Extract the [X, Y] coordinate from the center of the cell holding the provided text.  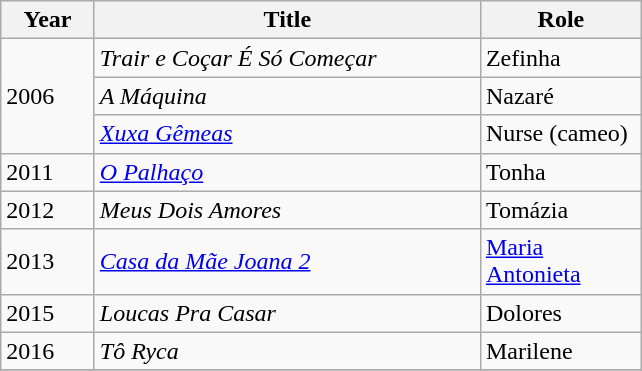
O Palhaço [287, 172]
Year [48, 20]
2006 [48, 96]
Meus Dois Amores [287, 210]
A Máquina [287, 96]
Trair e Coçar É Só Começar [287, 58]
Loucas Pra Casar [287, 313]
Nurse (cameo) [560, 134]
Xuxa Gêmeas [287, 134]
Nazaré [560, 96]
Maria Antonieta [560, 262]
Tonha [560, 172]
2011 [48, 172]
Marilene [560, 351]
Role [560, 20]
2015 [48, 313]
Dolores [560, 313]
Tô Ryca [287, 351]
Title [287, 20]
2013 [48, 262]
2012 [48, 210]
2016 [48, 351]
Casa da Mãe Joana 2 [287, 262]
Tomázia [560, 210]
Zefinha [560, 58]
